For the text-containing cell, return its midpoint in [X, Y] coordinate format. 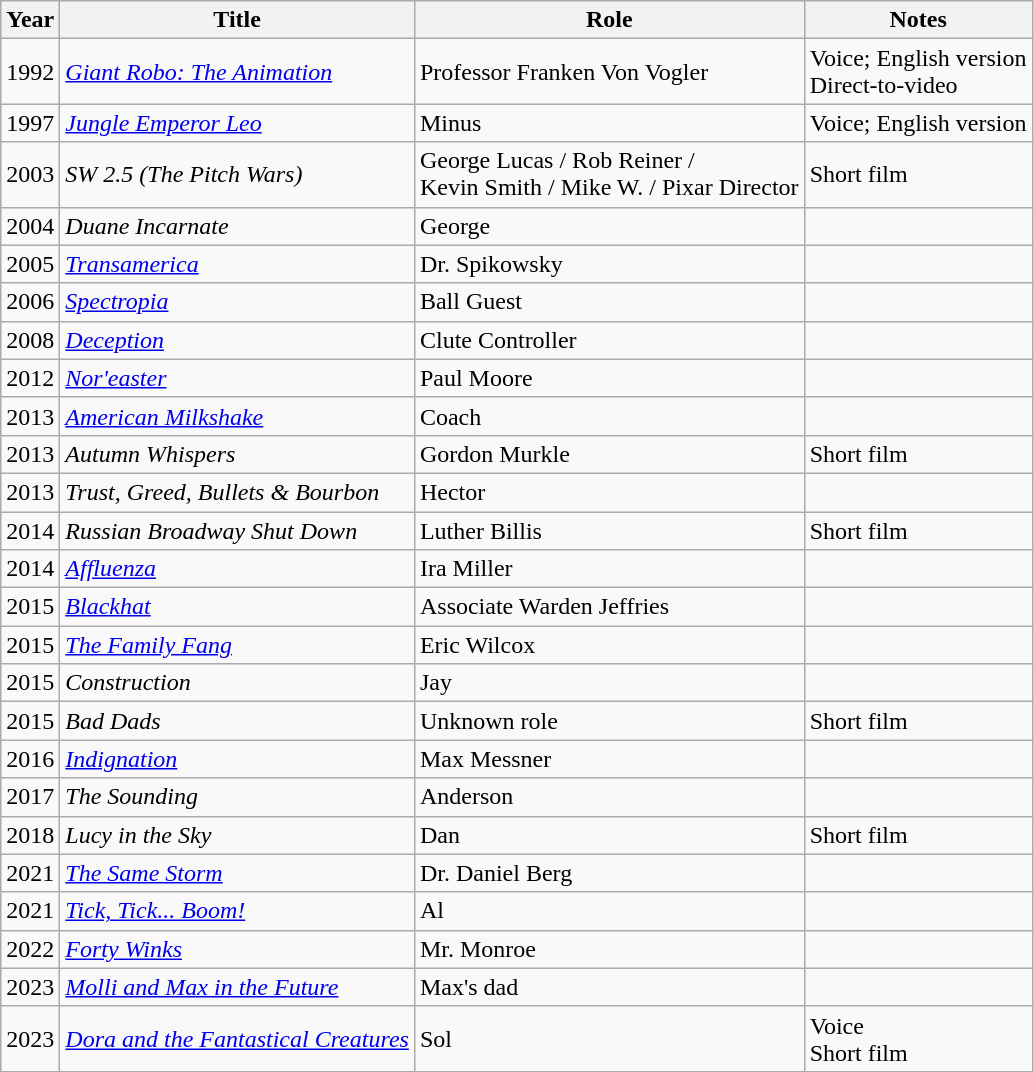
2004 [30, 226]
Dora and the Fantastical Creatures [238, 1038]
Jay [609, 683]
Nor'easter [238, 378]
Clute Controller [609, 340]
Sol [609, 1038]
Year [30, 20]
Minus [609, 123]
Bad Dads [238, 721]
The Sounding [238, 797]
1992 [30, 72]
Ira Miller [609, 569]
Dr. Daniel Berg [609, 873]
Lucy in the Sky [238, 835]
2006 [30, 302]
Forty Winks [238, 949]
Spectropia [238, 302]
George Lucas / Rob Reiner / Kevin Smith / Mike W. / Pixar Director [609, 174]
Luther Billis [609, 531]
Unknown role [609, 721]
2008 [30, 340]
2017 [30, 797]
Hector [609, 492]
Dan [609, 835]
2003 [30, 174]
The Same Storm [238, 873]
Title [238, 20]
Mr. Monroe [609, 949]
Eric Wilcox [609, 645]
Russian Broadway Shut Down [238, 531]
1997 [30, 123]
Construction [238, 683]
2022 [30, 949]
Blackhat [238, 607]
Jungle Emperor Leo [238, 123]
Affluenza [238, 569]
Giant Robo: The Animation [238, 72]
Transamerica [238, 264]
Autumn Whispers [238, 454]
SW 2.5 (The Pitch Wars) [238, 174]
Notes [918, 20]
American Milkshake [238, 416]
2018 [30, 835]
2005 [30, 264]
The Family Fang [238, 645]
Dr. Spikowsky [609, 264]
Role [609, 20]
Anderson [609, 797]
Al [609, 911]
Duane Incarnate [238, 226]
George [609, 226]
Indignation [238, 759]
Paul Moore [609, 378]
Professor Franken Von Vogler [609, 72]
Max Messner [609, 759]
Trust, Greed, Bullets & Bourbon [238, 492]
Voice; English versionDirect-to-video [918, 72]
VoiceShort film [918, 1038]
Gordon Murkle [609, 454]
Coach [609, 416]
Ball Guest [609, 302]
Molli and Max in the Future [238, 987]
Tick, Tick... Boom! [238, 911]
Voice; English version [918, 123]
Max's dad [609, 987]
Associate Warden Jeffries [609, 607]
2016 [30, 759]
2012 [30, 378]
Deception [238, 340]
